Return (X, Y) of the center of cell containing provided text 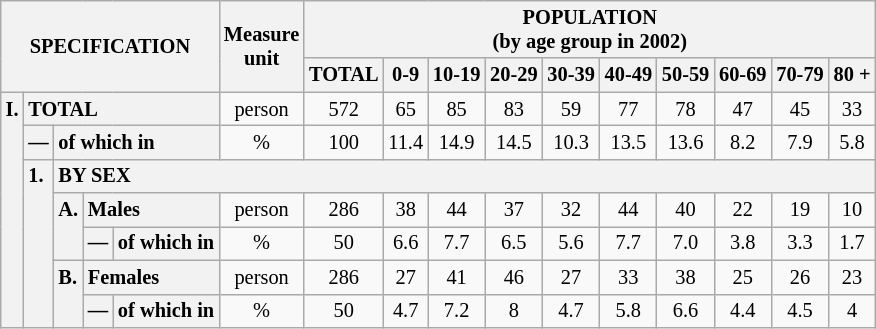
45 (800, 109)
10.3 (570, 142)
23 (852, 277)
70-79 (800, 75)
10-19 (456, 75)
Measure unit (262, 46)
8 (514, 311)
13.6 (686, 142)
19 (800, 210)
7.0 (686, 243)
B. (68, 294)
11.4 (406, 142)
BY SEX (465, 176)
14.9 (456, 142)
Females (151, 277)
78 (686, 109)
1. (38, 243)
POPULATION (by age group in 2002) (590, 29)
4 (852, 311)
100 (344, 142)
59 (570, 109)
50-59 (686, 75)
10 (852, 210)
1.7 (852, 243)
4.4 (742, 311)
22 (742, 210)
65 (406, 109)
572 (344, 109)
32 (570, 210)
46 (514, 277)
37 (514, 210)
20-29 (514, 75)
40-49 (628, 75)
25 (742, 277)
77 (628, 109)
Males (151, 210)
30-39 (570, 75)
13.5 (628, 142)
85 (456, 109)
I. (12, 210)
0-9 (406, 75)
7.2 (456, 311)
5.6 (570, 243)
41 (456, 277)
3.3 (800, 243)
SPECIFICATION (110, 46)
14.5 (514, 142)
3.8 (742, 243)
4.5 (800, 311)
6.5 (514, 243)
8.2 (742, 142)
40 (686, 210)
83 (514, 109)
26 (800, 277)
A. (68, 226)
7.9 (800, 142)
80 + (852, 75)
60-69 (742, 75)
47 (742, 109)
